Capture the cell that displays the provided text and extract its [x, y] central coordinate. 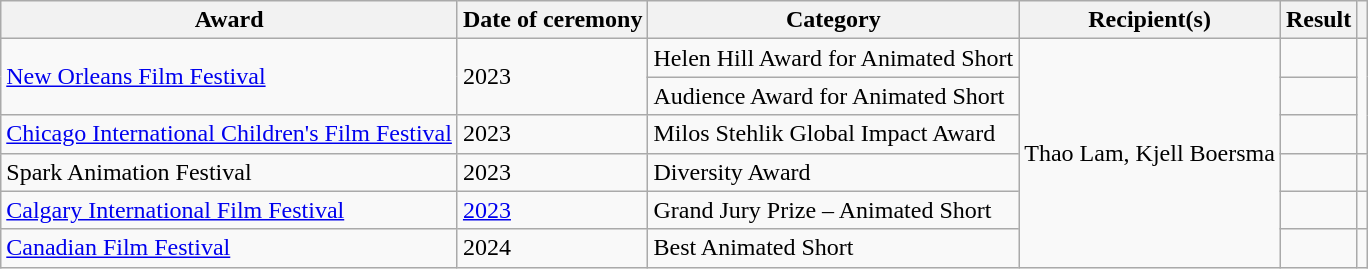
Thao Lam, Kjell Boersma [1150, 153]
2024 [552, 248]
Milos Stehlik Global Impact Award [834, 134]
Recipient(s) [1150, 20]
Spark Animation Festival [230, 172]
Calgary International Film Festival [230, 210]
Helen Hill Award for Animated Short [834, 58]
Chicago International Children's Film Festival [230, 134]
Date of ceremony [552, 20]
Grand Jury Prize – Animated Short [834, 210]
Canadian Film Festival [230, 248]
Category [834, 20]
Award [230, 20]
New Orleans Film Festival [230, 77]
Result [1318, 20]
Audience Award for Animated Short [834, 96]
Best Animated Short [834, 248]
Diversity Award [834, 172]
